For the text-containing cell, return its midpoint in (x, y) coordinate format. 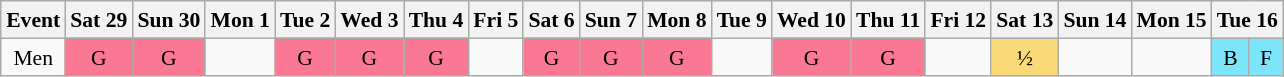
Sat 29 (98, 20)
Thu 4 (436, 20)
Wed 10 (812, 20)
Sat 6 (551, 20)
Men (33, 56)
Sat 13 (1024, 20)
Event (33, 20)
Tue 9 (742, 20)
Fri 12 (958, 20)
Tue 2 (305, 20)
B (1230, 56)
Mon 8 (676, 20)
Thu 11 (888, 20)
Tue 16 (1248, 20)
Sun 14 (1094, 20)
Mon 15 (1171, 20)
Sun 7 (611, 20)
½ (1024, 56)
F (1266, 56)
Wed 3 (369, 20)
Mon 1 (240, 20)
Sun 30 (168, 20)
Fri 5 (496, 20)
